From the cell containing the given text, extract its center point as (x, y) coordinate. 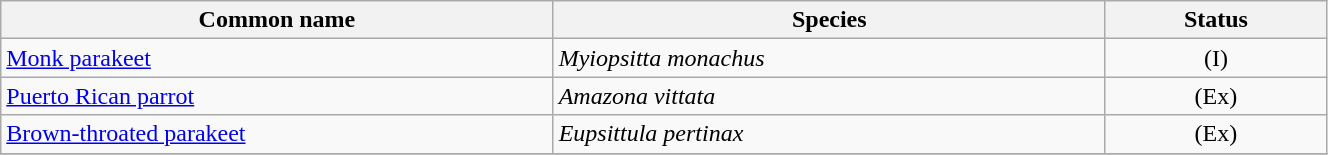
Common name (277, 20)
Brown-throated parakeet (277, 134)
Eupsittula pertinax (829, 134)
Puerto Rican parrot (277, 96)
Status (1216, 20)
Myiopsitta monachus (829, 58)
Amazona vittata (829, 96)
Monk parakeet (277, 58)
Species (829, 20)
(I) (1216, 58)
